Extract the [x, y] coordinate from the center of the cell holding the provided text.  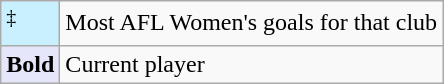
Bold [30, 64]
Most AFL Women's goals for that club [252, 24]
Current player [252, 64]
‡ [30, 24]
